Search for the cell housing the specified text and yield its [X, Y] center coordinate. 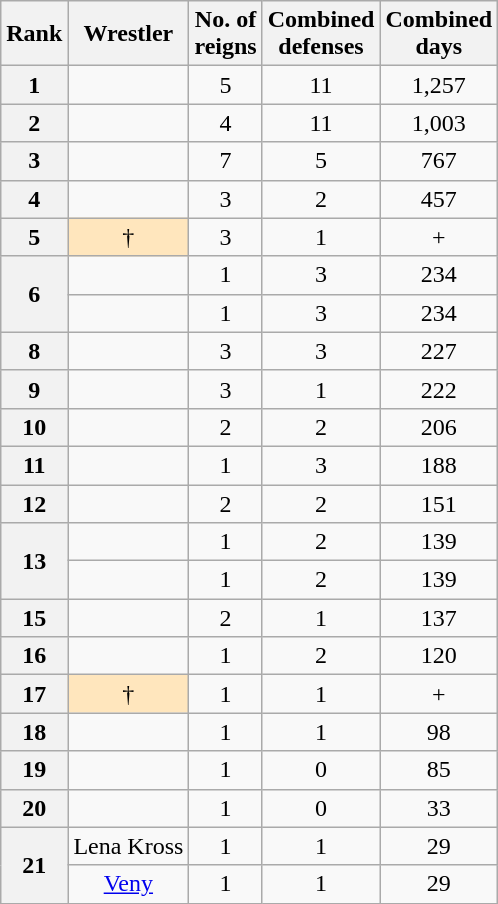
227 [439, 351]
15 [34, 618]
457 [439, 199]
Rank [34, 34]
7 [226, 161]
33 [439, 808]
188 [439, 465]
21 [34, 865]
Veny [128, 884]
17 [34, 694]
No. ofreigns [226, 34]
222 [439, 389]
151 [439, 503]
85 [439, 770]
206 [439, 427]
19 [34, 770]
6 [34, 294]
13 [34, 561]
9 [34, 389]
8 [34, 351]
98 [439, 732]
Combineddefenses [321, 34]
Wrestler [128, 34]
1,257 [439, 85]
767 [439, 161]
20 [34, 808]
1,003 [439, 123]
Lena Kross [128, 846]
16 [34, 656]
18 [34, 732]
137 [439, 618]
120 [439, 656]
12 [34, 503]
Combineddays [439, 34]
10 [34, 427]
